Return the [X, Y] coordinate for the center point of the cell that contains the specified text.  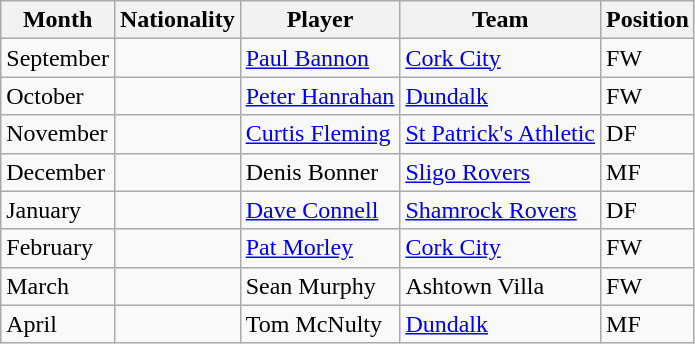
Shamrock Rovers [500, 210]
Nationality [177, 20]
Player [320, 20]
St Patrick's Athletic [500, 134]
Curtis Fleming [320, 134]
April [58, 324]
Paul Bannon [320, 58]
Sean Murphy [320, 286]
January [58, 210]
Ashtown Villa [500, 286]
Pat Morley [320, 248]
October [58, 96]
Dave Connell [320, 210]
December [58, 172]
Tom McNulty [320, 324]
Denis Bonner [320, 172]
February [58, 248]
November [58, 134]
Month [58, 20]
September [58, 58]
Position [648, 20]
Sligo Rovers [500, 172]
Team [500, 20]
March [58, 286]
Peter Hanrahan [320, 96]
